Extract the [X, Y] coordinate from the center of the cell holding the provided text.  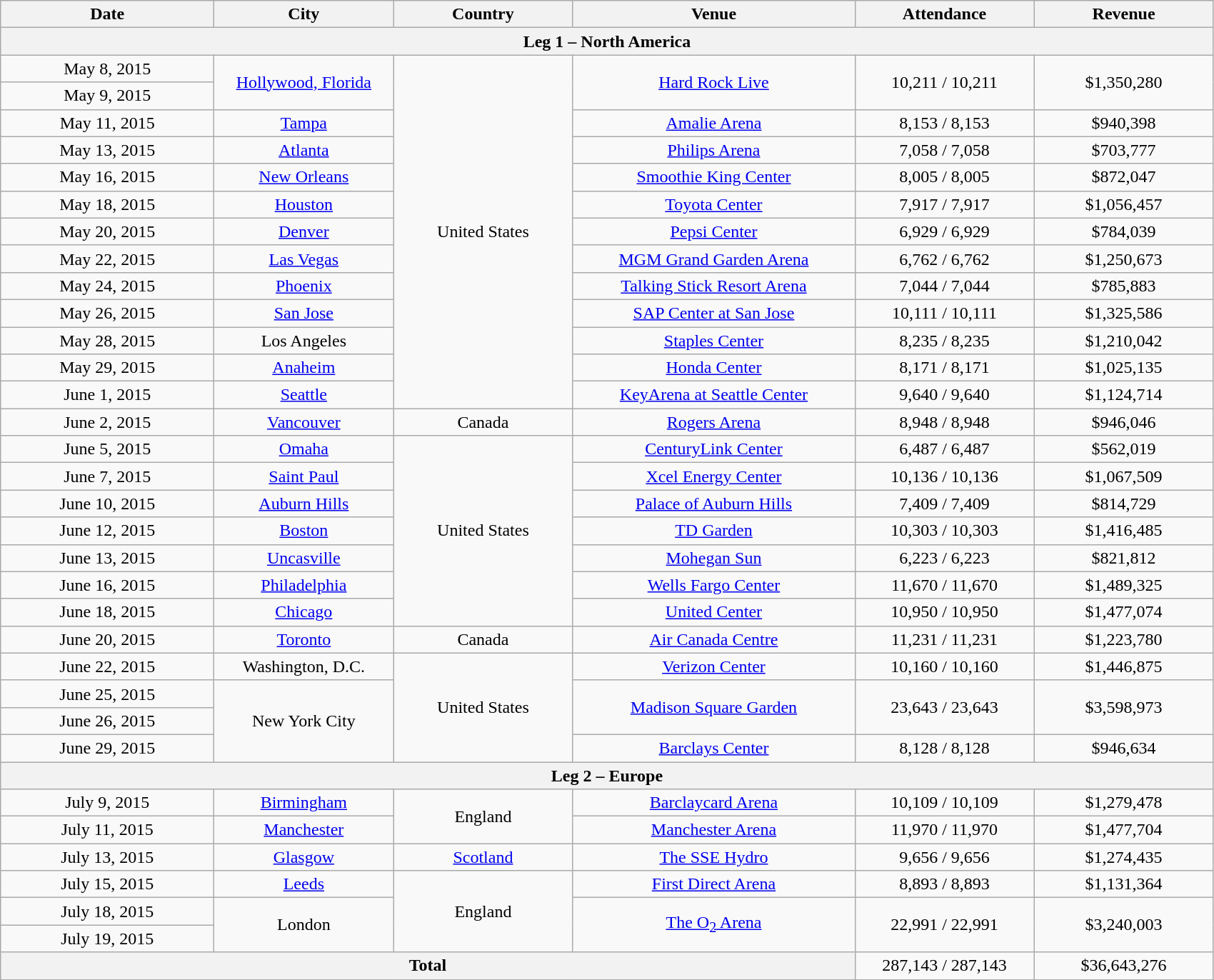
$1,223,780 [1124, 639]
Honda Center [714, 368]
Wells Fargo Center [714, 585]
June 20, 2015 [107, 639]
Atlanta [304, 150]
$1,416,485 [1124, 531]
8,948 / 8,948 [944, 422]
$1,131,364 [1124, 884]
Tampa [304, 123]
10,111 / 10,111 [944, 313]
Philips Arena [714, 150]
Toronto [304, 639]
May 11, 2015 [107, 123]
Hard Rock Live [714, 82]
6,762 / 6,762 [944, 259]
22,991 / 22,991 [944, 925]
Date [107, 14]
May 22, 2015 [107, 259]
$1,124,714 [1124, 395]
May 24, 2015 [107, 286]
10,950 / 10,950 [944, 612]
May 29, 2015 [107, 368]
Manchester [304, 830]
July 11, 2015 [107, 830]
Barclays Center [714, 748]
Birmingham [304, 803]
10,109 / 10,109 [944, 803]
July 19, 2015 [107, 939]
KeyArena at Seattle Center [714, 395]
$946,046 [1124, 422]
$36,643,276 [1124, 966]
$3,598,973 [1124, 707]
July 9, 2015 [107, 803]
June 1, 2015 [107, 395]
6,929 / 6,929 [944, 231]
Leg 1 – North America [607, 41]
$562,019 [1124, 449]
Los Angeles [304, 341]
$940,398 [1124, 123]
Rogers Arena [714, 422]
May 16, 2015 [107, 177]
$1,274,435 [1124, 857]
Las Vegas [304, 259]
May 18, 2015 [107, 204]
$1,250,673 [1124, 259]
Boston [304, 531]
SAP Center at San Jose [714, 313]
Omaha [304, 449]
Xcel Energy Center [714, 476]
June 13, 2015 [107, 558]
6,487 / 6,487 [944, 449]
7,409 / 7,409 [944, 504]
July 15, 2015 [107, 884]
Smoothie King Center [714, 177]
$1,279,478 [1124, 803]
$1,025,135 [1124, 368]
Venue [714, 14]
Chicago [304, 612]
8,235 / 8,235 [944, 341]
$872,047 [1124, 177]
Total [428, 966]
June 25, 2015 [107, 694]
Scotland [483, 857]
Pepsi Center [714, 231]
June 18, 2015 [107, 612]
$1,056,457 [1124, 204]
$1,446,875 [1124, 666]
Attendance [944, 14]
Saint Paul [304, 476]
$1,489,325 [1124, 585]
Glasgow [304, 857]
June 5, 2015 [107, 449]
San Jose [304, 313]
July 13, 2015 [107, 857]
June 26, 2015 [107, 721]
First Direct Arena [714, 884]
6,223 / 6,223 [944, 558]
May 26, 2015 [107, 313]
United Center [714, 612]
Denver [304, 231]
8,171 / 8,171 [944, 368]
10,136 / 10,136 [944, 476]
TD Garden [714, 531]
May 8, 2015 [107, 69]
May 13, 2015 [107, 150]
$785,883 [1124, 286]
$1,477,074 [1124, 612]
July 18, 2015 [107, 911]
The O2 Arena [714, 925]
June 16, 2015 [107, 585]
7,917 / 7,917 [944, 204]
$703,777 [1124, 150]
New Orleans [304, 177]
$1,210,042 [1124, 341]
June 7, 2015 [107, 476]
9,656 / 9,656 [944, 857]
CenturyLink Center [714, 449]
$784,039 [1124, 231]
Phoenix [304, 286]
11,231 / 11,231 [944, 639]
$946,634 [1124, 748]
Washington, D.C. [304, 666]
May 20, 2015 [107, 231]
$3,240,003 [1124, 925]
May 9, 2015 [107, 96]
Philadelphia [304, 585]
7,044 / 7,044 [944, 286]
Madison Square Garden [714, 707]
Talking Stick Resort Arena [714, 286]
June 29, 2015 [107, 748]
June 22, 2015 [107, 666]
$1,350,280 [1124, 82]
Houston [304, 204]
$1,325,586 [1124, 313]
7,058 / 7,058 [944, 150]
MGM Grand Garden Arena [714, 259]
Staples Center [714, 341]
11,970 / 11,970 [944, 830]
Mohegan Sun [714, 558]
Air Canada Centre [714, 639]
10,303 / 10,303 [944, 531]
Verizon Center [714, 666]
Leg 2 – Europe [607, 775]
Anaheim [304, 368]
Vancouver [304, 422]
$1,477,704 [1124, 830]
June 10, 2015 [107, 504]
June 2, 2015 [107, 422]
Country [483, 14]
Barclaycard Arena [714, 803]
8,128 / 8,128 [944, 748]
9,640 / 9,640 [944, 395]
London [304, 925]
10,160 / 10,160 [944, 666]
8,893 / 8,893 [944, 884]
Revenue [1124, 14]
Manchester Arena [714, 830]
Amalie Arena [714, 123]
8,005 / 8,005 [944, 177]
City [304, 14]
11,670 / 11,670 [944, 585]
$821,812 [1124, 558]
$814,729 [1124, 504]
New York City [304, 721]
Uncasville [304, 558]
Leeds [304, 884]
287,143 / 287,143 [944, 966]
23,643 / 23,643 [944, 707]
Seattle [304, 395]
June 12, 2015 [107, 531]
$1,067,509 [1124, 476]
The SSE Hydro [714, 857]
Hollywood, Florida [304, 82]
10,211 / 10,211 [944, 82]
Auburn Hills [304, 504]
May 28, 2015 [107, 341]
Toyota Center [714, 204]
Palace of Auburn Hills [714, 504]
8,153 / 8,153 [944, 123]
